For the text-containing cell, return its midpoint in (x, y) coordinate format. 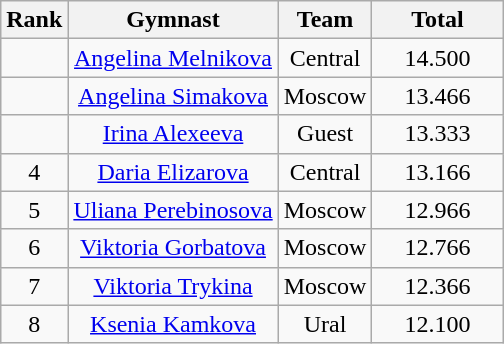
12.766 (438, 248)
Irina Alexeeva (173, 134)
Total (438, 20)
Angelina Simakova (173, 96)
Ksenia Kamkova (173, 324)
Uliana Perebinosova (173, 210)
8 (34, 324)
13.333 (438, 134)
Rank (34, 20)
12.366 (438, 286)
Guest (325, 134)
Daria Elizarova (173, 172)
14.500 (438, 58)
5 (34, 210)
Angelina Melnikova (173, 58)
13.166 (438, 172)
Ural (325, 324)
6 (34, 248)
12.100 (438, 324)
13.466 (438, 96)
7 (34, 286)
4 (34, 172)
Viktoria Gorbatova (173, 248)
Team (325, 20)
12.966 (438, 210)
Gymnast (173, 20)
Viktoria Trykina (173, 286)
